Return the (x, y) coordinate for the center point of the cell that contains the specified text.  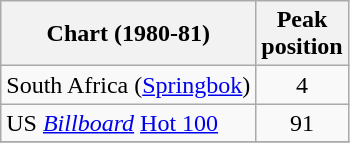
Chart (1980-81) (128, 34)
4 (302, 85)
Peakposition (302, 34)
US Billboard Hot 100 (128, 123)
91 (302, 123)
South Africa (Springbok) (128, 85)
